Detect which cell encompasses the target text, then output its (x, y) center coordinate. 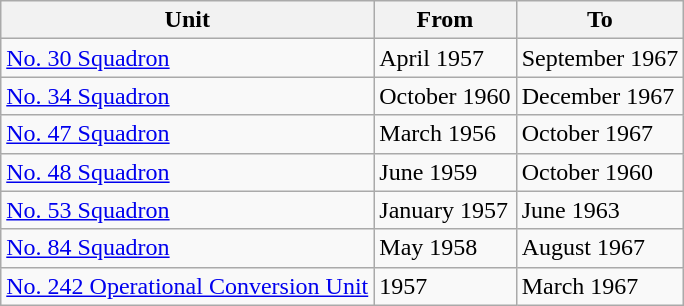
From (445, 20)
No. 34 Squadron (188, 96)
April 1957 (445, 58)
No. 30 Squadron (188, 58)
To (600, 20)
June 1963 (600, 210)
June 1959 (445, 172)
October 1967 (600, 134)
No. 47 Squadron (188, 134)
March 1967 (600, 286)
Unit (188, 20)
No. 242 Operational Conversion Unit (188, 286)
1957 (445, 286)
September 1967 (600, 58)
March 1956 (445, 134)
No. 48 Squadron (188, 172)
December 1967 (600, 96)
No. 84 Squadron (188, 248)
August 1967 (600, 248)
No. 53 Squadron (188, 210)
January 1957 (445, 210)
May 1958 (445, 248)
